Search for the cell housing the specified text and yield its [X, Y] center coordinate. 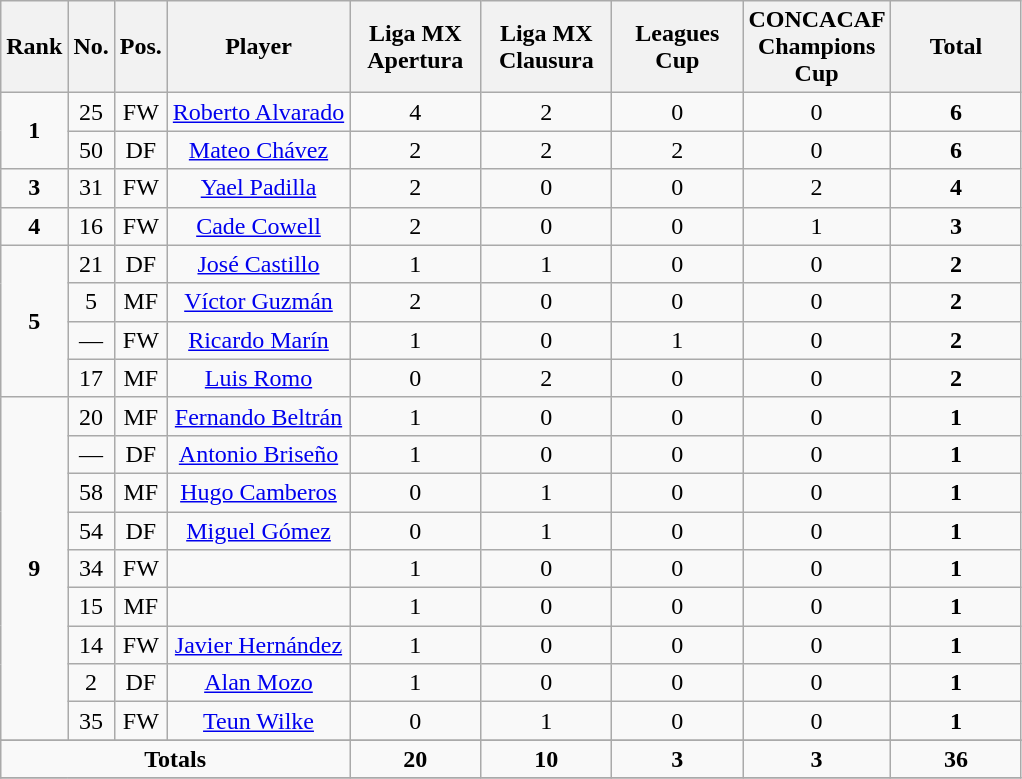
No. [91, 47]
Player [258, 47]
9 [34, 568]
Pos. [140, 47]
Yael Padilla [258, 188]
Miguel Gómez [258, 531]
Hugo Camberos [258, 492]
50 [91, 150]
Liga MX Apertura [416, 47]
Luis Romo [258, 378]
Liga MX Clausura [546, 47]
Total [956, 47]
Rank [34, 47]
José Castillo [258, 264]
Teun Wilke [258, 721]
Javier Hernández [258, 645]
Leagues Cup [678, 47]
Roberto Alvarado [258, 112]
Víctor Guzmán [258, 302]
10 [546, 759]
58 [91, 492]
14 [91, 645]
Cade Cowell [258, 226]
34 [91, 569]
Fernando Beltrán [258, 416]
16 [91, 226]
Alan Mozo [258, 683]
21 [91, 264]
25 [91, 112]
Ricardo Marín [258, 340]
Totals [176, 759]
54 [91, 531]
17 [91, 378]
36 [956, 759]
CONCACAF Champions Cup [816, 47]
Antonio Briseño [258, 454]
Mateo Chávez [258, 150]
15 [91, 607]
35 [91, 721]
31 [91, 188]
